Search for the cell housing the specified text and yield its [x, y] center coordinate. 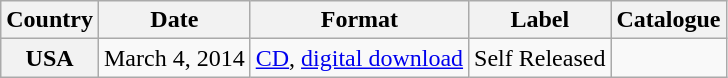
Catalogue [668, 20]
CD, digital download [359, 58]
Self Released [540, 58]
USA [50, 58]
Date [174, 20]
Format [359, 20]
March 4, 2014 [174, 58]
Label [540, 20]
Country [50, 20]
